Return the (x, y) coordinate for the center point of the cell that contains the specified text.  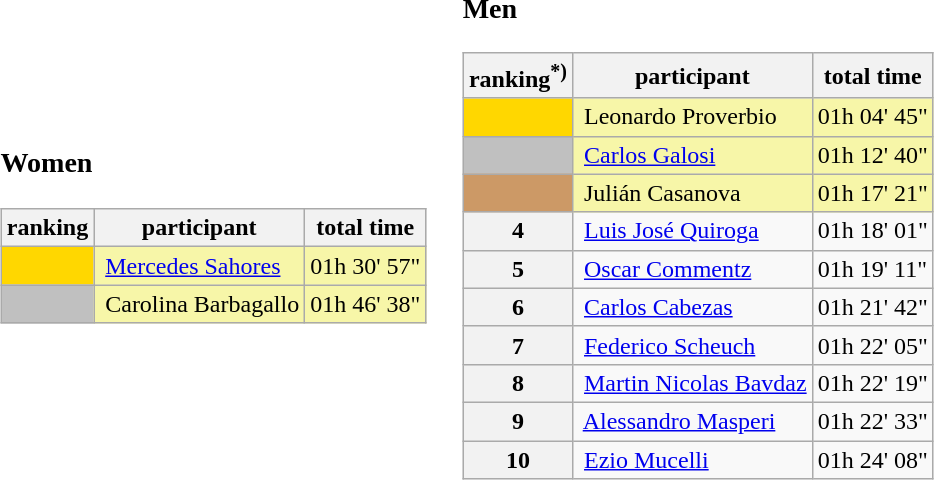
01h 04' 45" (872, 117)
10 (518, 460)
01h 19' 11" (872, 269)
01h 30' 57" (366, 266)
Carlos Galosi (692, 155)
01h 24' 08" (872, 460)
Leonardo Proverbio (692, 117)
Alessandro Masperi (692, 421)
01h 12' 40" (872, 155)
01h 17' 21" (872, 193)
ranking (47, 228)
01h 21' 42" (872, 307)
01h 22' 33" (872, 421)
Carolina Barbagallo (200, 304)
4 (518, 231)
Carlos Cabezas (692, 307)
Oscar Commentz (692, 269)
Martin Nicolas Bavdaz (692, 383)
Mercedes Sahores (200, 266)
7 (518, 345)
Luis José Quiroga (692, 231)
9 (518, 421)
Federico Scheuch (692, 345)
ranking*) (518, 76)
8 (518, 383)
01h 22' 05" (872, 345)
6 (518, 307)
01h 18' 01" (872, 231)
01h 46' 38" (366, 304)
01h 22' 19" (872, 383)
Ezio Mucelli (692, 460)
5 (518, 269)
Julián Casanova (692, 193)
